Extract the (x, y) coordinate from the center of the cell holding the provided text.  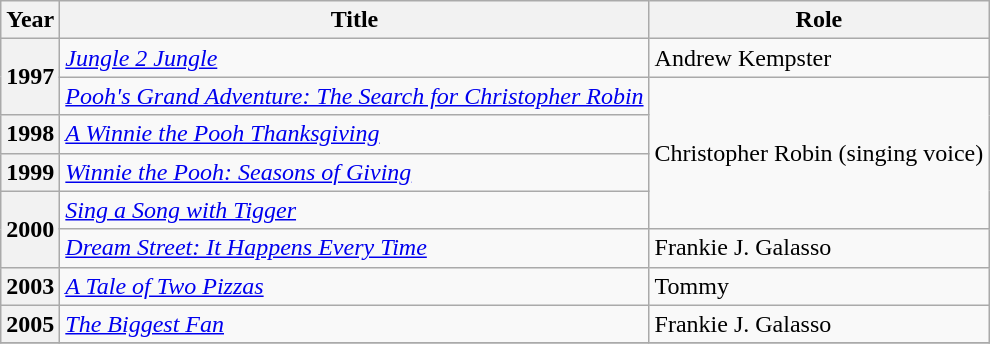
Tommy (819, 286)
Sing a Song with Tigger (354, 210)
2003 (30, 286)
A Winnie the Pooh Thanksgiving (354, 134)
1999 (30, 172)
Pooh's Grand Adventure: The Search for Christopher Robin (354, 96)
Title (354, 20)
The Biggest Fan (354, 324)
2005 (30, 324)
Role (819, 20)
1997 (30, 77)
Year (30, 20)
Dream Street: It Happens Every Time (354, 248)
Jungle 2 Jungle (354, 58)
Andrew Kempster (819, 58)
2000 (30, 229)
Christopher Robin (singing voice) (819, 153)
1998 (30, 134)
A Tale of Two Pizzas (354, 286)
Winnie the Pooh: Seasons of Giving (354, 172)
